Capture the cell that displays the provided text and extract its [x, y] central coordinate. 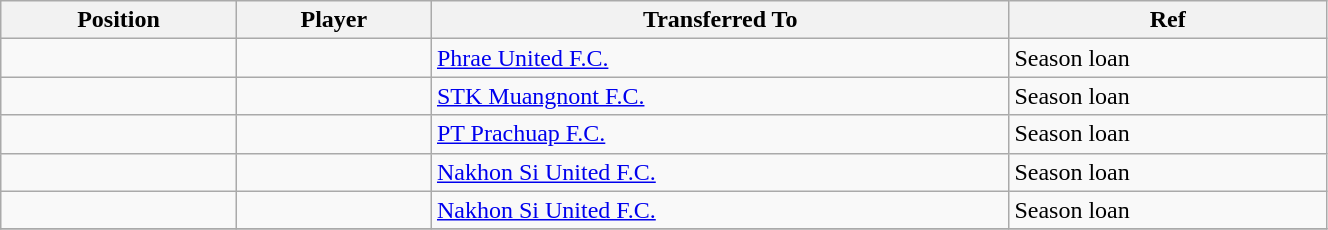
Transferred To [720, 20]
STK Muangnont F.C. [720, 96]
Position [119, 20]
Phrae United F.C. [720, 58]
Ref [1168, 20]
PT Prachuap F.C. [720, 134]
Player [334, 20]
